Extract the [X, Y] coordinate from the center of the cell holding the provided text.  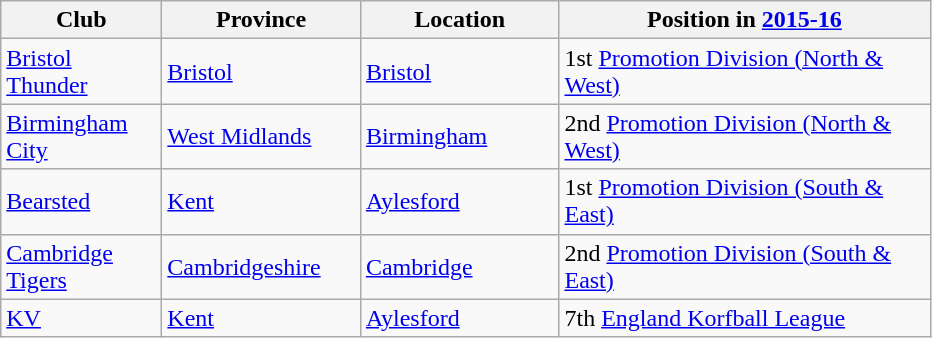
Birmingham City [82, 136]
Bearsted [82, 202]
Location [460, 20]
2nd Promotion Division (South & East) [744, 266]
7th England Korfball League [744, 318]
Bristol Thunder [82, 72]
2nd Promotion Division (North & West) [744, 136]
1st Promotion Division (South & East) [744, 202]
Cambridgeshire [262, 266]
1st Promotion Division (North & West) [744, 72]
Cambridge Tigers [82, 266]
West Midlands [262, 136]
Cambridge [460, 266]
Club [82, 20]
Position in 2015-16 [744, 20]
KV [82, 318]
Birmingham [460, 136]
Province [262, 20]
